Detect which cell encompasses the target text, then output its [X, Y] center coordinate. 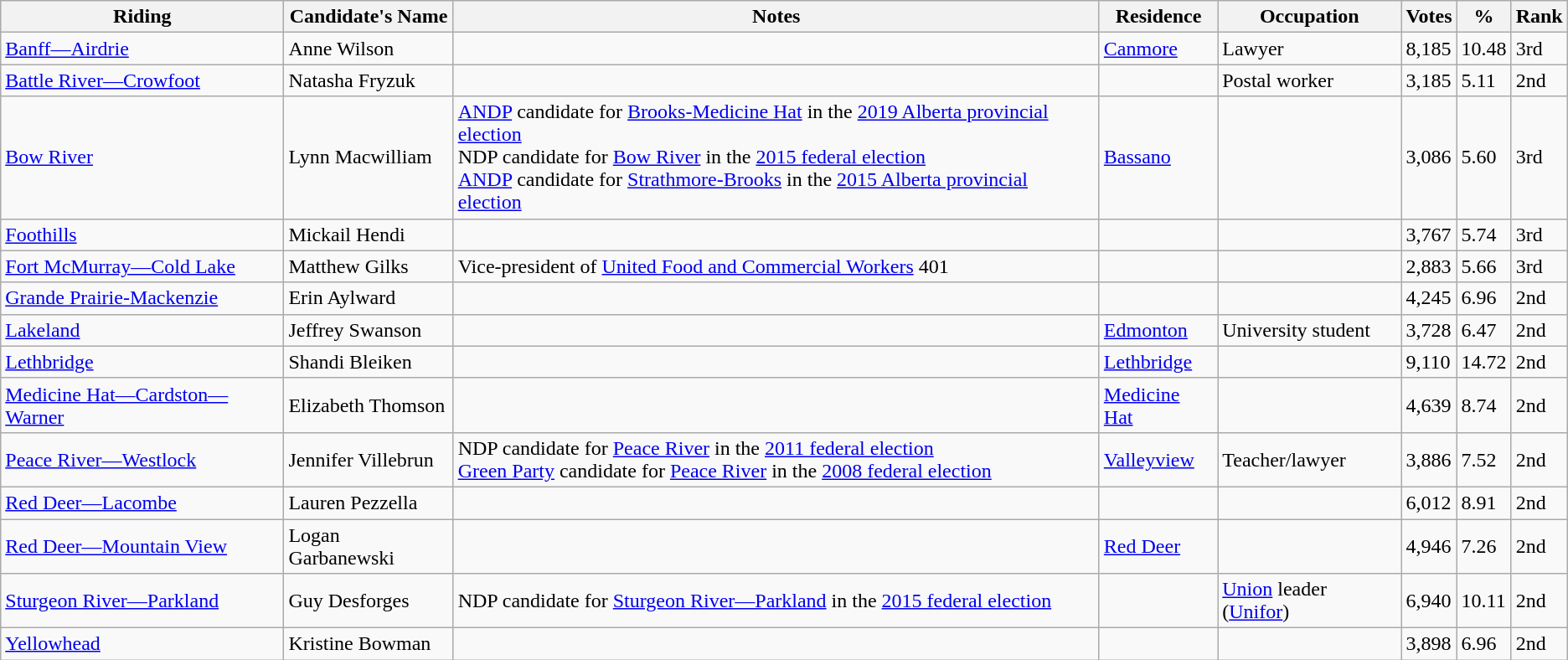
6.47 [1484, 330]
Red Deer—Lacombe [142, 503]
Union leader (Unifor) [1310, 601]
University student [1310, 330]
NDP candidate for Sturgeon River—Parkland in the 2015 federal election [776, 601]
4,946 [1429, 546]
7.26 [1484, 546]
5.11 [1484, 80]
Rank [1540, 17]
Candidate's Name [369, 17]
4,639 [1429, 405]
Occupation [1310, 17]
Sturgeon River—Parkland [142, 601]
4,245 [1429, 298]
9,110 [1429, 362]
3,185 [1429, 80]
3,886 [1429, 459]
Teacher/lawyer [1310, 459]
Medicine Hat [1158, 405]
Grande Prairie-Mackenzie [142, 298]
Notes [776, 17]
Yellowhead [142, 644]
Votes [1429, 17]
Kristine Bowman [369, 644]
Mickail Hendi [369, 235]
Red Deer—Mountain View [142, 546]
% [1484, 17]
10.48 [1484, 49]
7.52 [1484, 459]
Residence [1158, 17]
Peace River—Westlock [142, 459]
6,012 [1429, 503]
2,883 [1429, 266]
3,767 [1429, 235]
Guy Desforges [369, 601]
Postal worker [1310, 80]
14.72 [1484, 362]
Lauren Pezzella [369, 503]
Matthew Gilks [369, 266]
Logan Garbanewski [369, 546]
5.74 [1484, 235]
Erin Aylward [369, 298]
NDP candidate for Peace River in the 2011 federal election Green Party candidate for Peace River in the 2008 federal election [776, 459]
Edmonton [1158, 330]
Lynn Macwilliam [369, 157]
Foothills [142, 235]
8.91 [1484, 503]
3,898 [1429, 644]
Bassano [1158, 157]
5.60 [1484, 157]
Jennifer Villebrun [369, 459]
Elizabeth Thomson [369, 405]
Riding [142, 17]
8,185 [1429, 49]
6,940 [1429, 601]
Battle River—Crowfoot [142, 80]
Lakeland [142, 330]
Lawyer [1310, 49]
Banff—Airdrie [142, 49]
Bow River [142, 157]
Valleyview [1158, 459]
Natasha Fryzuk [369, 80]
Fort McMurray—Cold Lake [142, 266]
Canmore [1158, 49]
3,728 [1429, 330]
3,086 [1429, 157]
Anne Wilson [369, 49]
8.74 [1484, 405]
Red Deer [1158, 546]
5.66 [1484, 266]
Jeffrey Swanson [369, 330]
Shandi Bleiken [369, 362]
10.11 [1484, 601]
Vice-president of United Food and Commercial Workers 401 [776, 266]
Medicine Hat—Cardston—Warner [142, 405]
